For the text-containing cell, return its midpoint in [x, y] coordinate format. 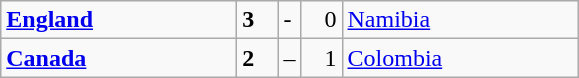
3 [258, 20]
Canada [119, 58]
Namibia [460, 20]
0 [322, 20]
1 [322, 58]
- [290, 20]
2 [258, 58]
England [119, 20]
– [290, 58]
Colombia [460, 58]
